Scan for the cell matching the given text and deliver its [X, Y] coordinate at center. 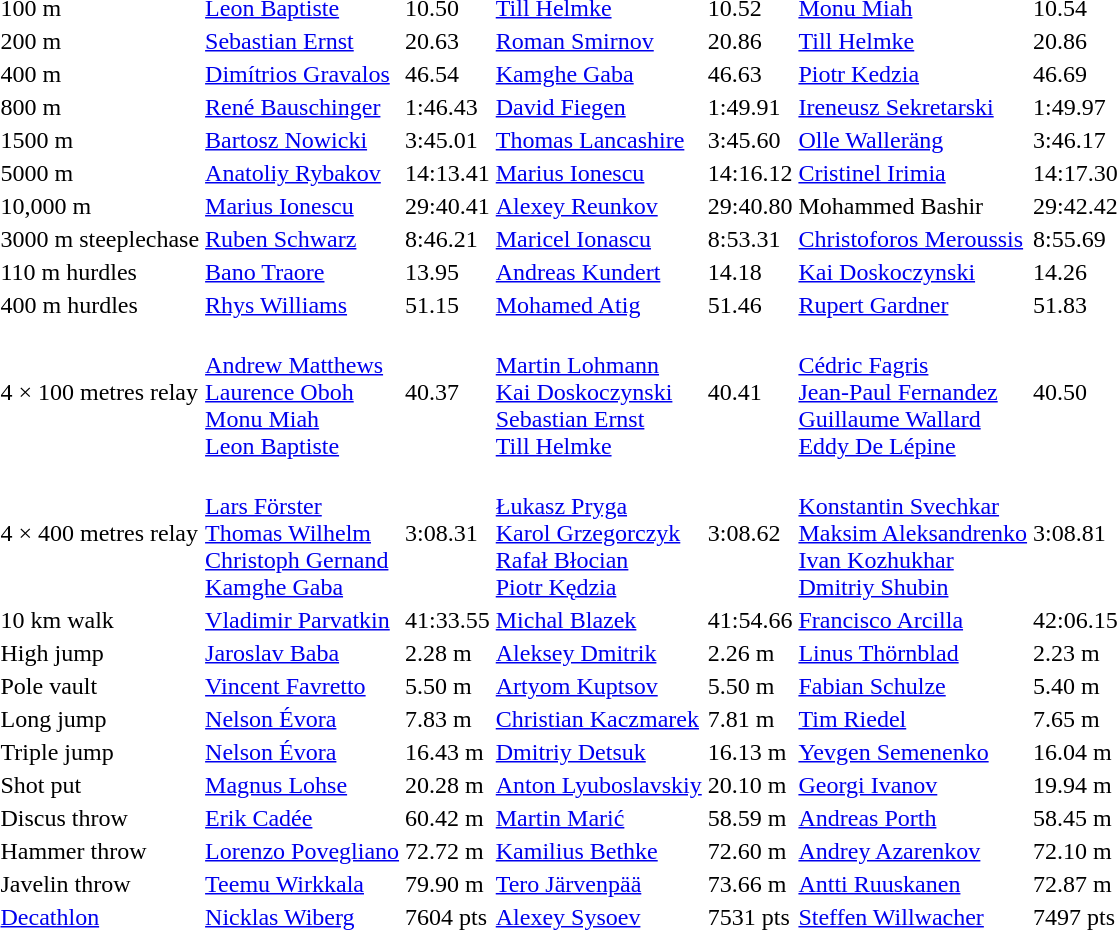
Ireneusz Sekretarski [913, 107]
Anatoliy Rybakov [302, 173]
Piotr Kedzia [913, 74]
Vladimir Parvatkin [302, 620]
8:46.21 [448, 239]
Sebastian Ernst [302, 41]
Rhys Williams [302, 305]
Francisco Arcilla [913, 620]
3:08.62 [750, 533]
73.66 m [750, 884]
14.18 [750, 272]
1:46.43 [448, 107]
Tim Riedel [913, 719]
Mohamed Atig [598, 305]
David Fiegen [598, 107]
Martin LohmannKai DoskoczynskiSebastian ErnstTill Helmke [598, 392]
Artyom Kuptsov [598, 686]
Kamghe Gaba [598, 74]
Andrew MatthewsLaurence ObohMonu MiahLeon Baptiste [302, 392]
Michal Blazek [598, 620]
Christoforos Meroussis [913, 239]
Cristinel Irimia [913, 173]
7.81 m [750, 719]
41:33.55 [448, 620]
Konstantin SvechkarMaksim AleksandrenkoIvan KozhukharDmitriy Shubin [913, 533]
Bano Traore [302, 272]
Dimítrios Gravalos [302, 74]
60.42 m [448, 818]
Vincent Favretto [302, 686]
Magnus Lohse [302, 785]
Jaroslav Baba [302, 653]
Tero Järvenpää [598, 884]
Lars FörsterThomas WilhelmChristoph GernandKamghe Gaba [302, 533]
20.10 m [750, 785]
8:53.31 [750, 239]
Alexey Reunkov [598, 206]
46.63 [750, 74]
Rupert Gardner [913, 305]
2.28 m [448, 653]
Kai Doskoczynski [913, 272]
51.15 [448, 305]
Olle Walleräng [913, 140]
Roman Smirnov [598, 41]
79.90 m [448, 884]
Erik Cadée [302, 818]
Dmitriy Detsuk [598, 752]
Linus Thörnblad [913, 653]
40.41 [750, 392]
Maricel Ionascu [598, 239]
René Bauschinger [302, 107]
29:40.41 [448, 206]
Andreas Kundert [598, 272]
3:45.01 [448, 140]
Fabian Schulze [913, 686]
20.28 m [448, 785]
Andreas Porth [913, 818]
Kamilius Bethke [598, 851]
Yevgen Semenenko [913, 752]
2.26 m [750, 653]
Till Helmke [913, 41]
46.54 [448, 74]
3:08.31 [448, 533]
Antti Ruuskanen [913, 884]
1:49.91 [750, 107]
Łukasz PrygaKarol GrzegorczykRafał BłocianPiotr Kędzia [598, 533]
41:54.66 [750, 620]
Thomas Lancashire [598, 140]
16.13 m [750, 752]
Bartosz Nowicki [302, 140]
14:13.41 [448, 173]
51.46 [750, 305]
3:45.60 [750, 140]
20.63 [448, 41]
Aleksey Dmitrik [598, 653]
7.83 m [448, 719]
Mohammed Bashir [913, 206]
Teemu Wirkkala [302, 884]
40.37 [448, 392]
Andrey Azarenkov [913, 851]
Ruben Schwarz [302, 239]
13.95 [448, 272]
Lorenzo Povegliano [302, 851]
29:40.80 [750, 206]
Cédric FagrisJean-Paul FernandezGuillaume WallardEddy De Lépine [913, 392]
72.60 m [750, 851]
58.59 m [750, 818]
Georgi Ivanov [913, 785]
Martin Marić [598, 818]
Anton Lyuboslavskiy [598, 785]
20.86 [750, 41]
16.43 m [448, 752]
Christian Kaczmarek [598, 719]
72.72 m [448, 851]
14:16.12 [750, 173]
